Output the [x, y] coordinate of the center of the cell containing the given text.  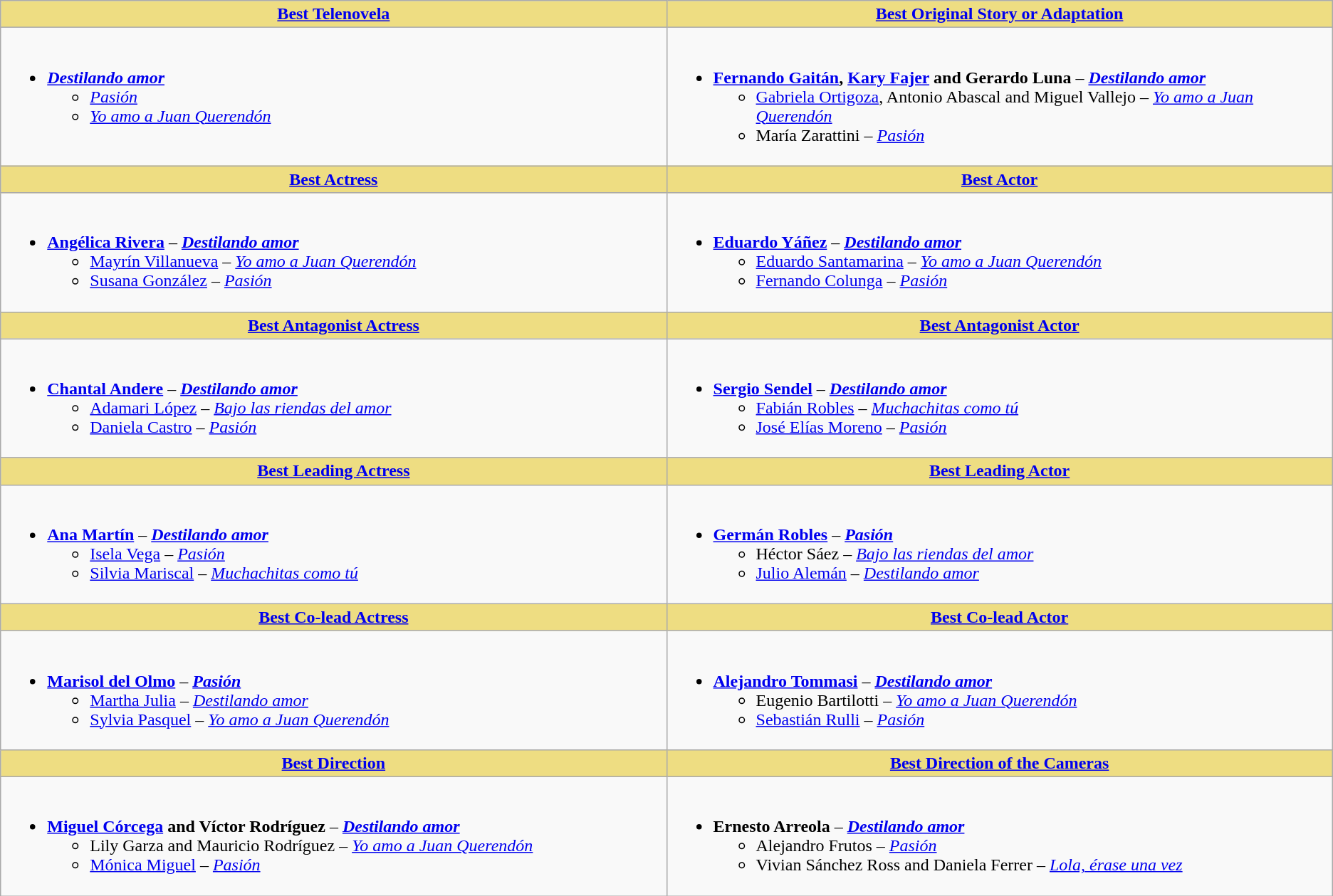
Best Direction [333, 763]
Alejandro Tommasi – Destilando amorEugenio Bartilotti – Yo amo a Juan QuerendónSebastián Rulli – Pasión [1000, 690]
Sergio Sendel – Destilando amorFabián Robles – Muchachitas como túJosé Elías Moreno – Pasión [1000, 399]
Best Antagonist Actress [333, 325]
Best Co-lead Actress [333, 617]
Best Direction of the Cameras [1000, 763]
Angélica Rivera – Destilando amorMayrín Villanueva – Yo amo a Juan QuerendónSusana González – Pasión [333, 252]
Best Telenovela [333, 14]
Best Co-lead Actor [1000, 617]
Chantal Andere – Destilando amorAdamari López – Bajo las riendas del amorDaniela Castro – Pasión [333, 399]
Best Actress [333, 179]
Best Actor [1000, 179]
Best Leading Actor [1000, 471]
Best Original Story or Adaptation [1000, 14]
Destilando amorPasiónYo amo a Juan Querendón [333, 97]
Best Leading Actress [333, 471]
Ana Martín – Destilando amorIsela Vega – PasiónSilvia Mariscal – Muchachitas como tú [333, 544]
Best Antagonist Actor [1000, 325]
Miguel Córcega and Víctor Rodríguez – Destilando amorLily Garza and Mauricio Rodríguez – Yo amo a Juan QuerendónMónica Miguel – Pasión [333, 836]
Ernesto Arreola – Destilando amorAlejandro Frutos – PasiónVivian Sánchez Ross and Daniela Ferrer – Lola, érase una vez [1000, 836]
Eduardo Yáñez – Destilando amorEduardo Santamarina – Yo amo a Juan QuerendónFernando Colunga – Pasión [1000, 252]
Marisol del Olmo – PasiónMartha Julia – Destilando amorSylvia Pasquel – Yo amo a Juan Querendón [333, 690]
Germán Robles – PasiónHéctor Sáez – Bajo las riendas del amorJulio Alemán – Destilando amor [1000, 544]
